From the cell containing the given text, extract its center point as (X, Y) coordinate. 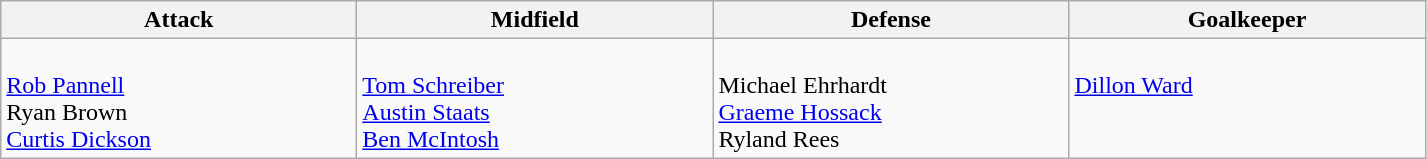
Defense (891, 20)
Michael Ehrhardt Graeme Hossack Ryland Rees (891, 98)
Attack (179, 20)
Tom Schreiber Austin Staats Ben McIntosh (535, 98)
Midfield (535, 20)
Rob Pannell Ryan Brown Curtis Dickson (179, 98)
Goalkeeper (1247, 20)
Dillon Ward (1247, 98)
